Determine the (X, Y) coordinate at the center of the cell enclosing the given text.  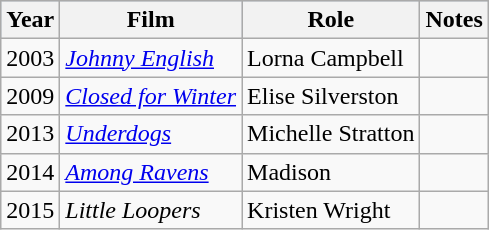
2003 (30, 58)
Role (331, 20)
Johnny English (151, 58)
Year (30, 20)
Madison (331, 172)
2015 (30, 210)
Among Ravens (151, 172)
Michelle Stratton (331, 134)
Elise Silverston (331, 96)
Little Loopers (151, 210)
Lorna Campbell (331, 58)
2009 (30, 96)
2014 (30, 172)
Kristen Wright (331, 210)
2013 (30, 134)
Film (151, 20)
Closed for Winter (151, 96)
Notes (454, 20)
Underdogs (151, 134)
